Capture the cell that displays the provided text and extract its (X, Y) central coordinate. 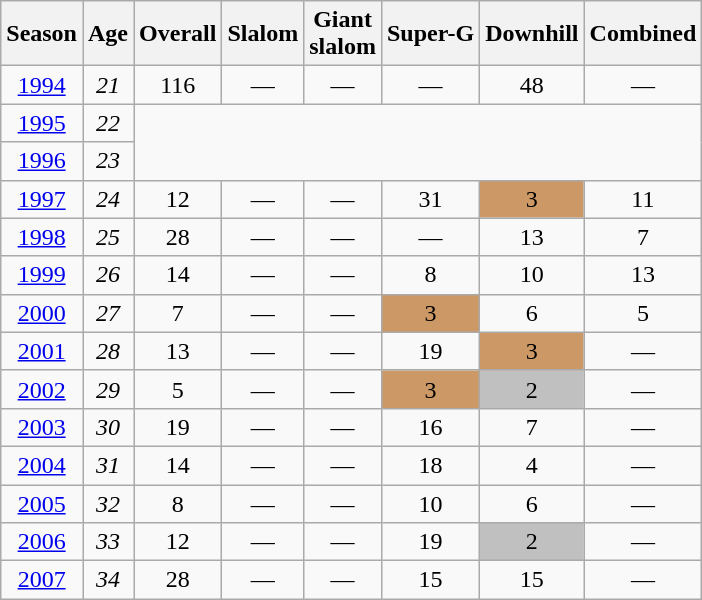
Age (108, 34)
2000 (42, 313)
2006 (42, 542)
11 (643, 199)
Season (42, 34)
22 (108, 123)
1998 (42, 237)
Downhill (532, 34)
16 (430, 427)
Overall (178, 34)
23 (108, 161)
32 (108, 503)
Super-G (430, 34)
48 (532, 85)
34 (108, 580)
2003 (42, 427)
2004 (42, 465)
26 (108, 275)
1997 (42, 199)
1995 (42, 123)
Giantslalom (343, 34)
1994 (42, 85)
1996 (42, 161)
Combined (643, 34)
30 (108, 427)
24 (108, 199)
116 (178, 85)
29 (108, 389)
Slalom (263, 34)
21 (108, 85)
27 (108, 313)
18 (430, 465)
33 (108, 542)
1999 (42, 275)
2001 (42, 351)
2007 (42, 580)
25 (108, 237)
2005 (42, 503)
4 (532, 465)
2002 (42, 389)
